Return (x, y) of the center of cell containing provided text 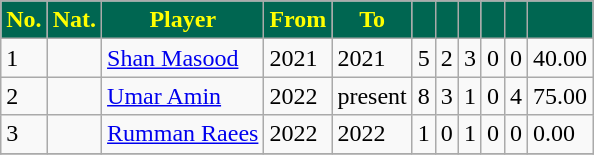
Shan Masood (183, 58)
4 (516, 96)
From (298, 20)
40.00 (560, 58)
To (372, 20)
Nat. (74, 20)
5 (424, 58)
No. (24, 20)
75.00 (560, 96)
Rumman Raees (183, 134)
8 (424, 96)
0.00 (560, 134)
present (372, 96)
Umar Amin (183, 96)
Player (183, 20)
